Locate the cell with the specified text and output its [X, Y] center coordinate. 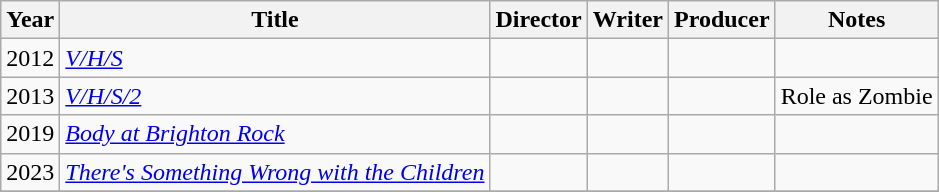
2023 [30, 172]
Year [30, 20]
2012 [30, 58]
Notes [856, 20]
2013 [30, 96]
Title [275, 20]
2019 [30, 134]
Writer [628, 20]
Director [538, 20]
Role as Zombie [856, 96]
There's Something Wrong with the Children [275, 172]
Producer [722, 20]
Body at Brighton Rock [275, 134]
V/H/S [275, 58]
V/H/S/2 [275, 96]
